Capture the cell that displays the provided text and extract its [x, y] central coordinate. 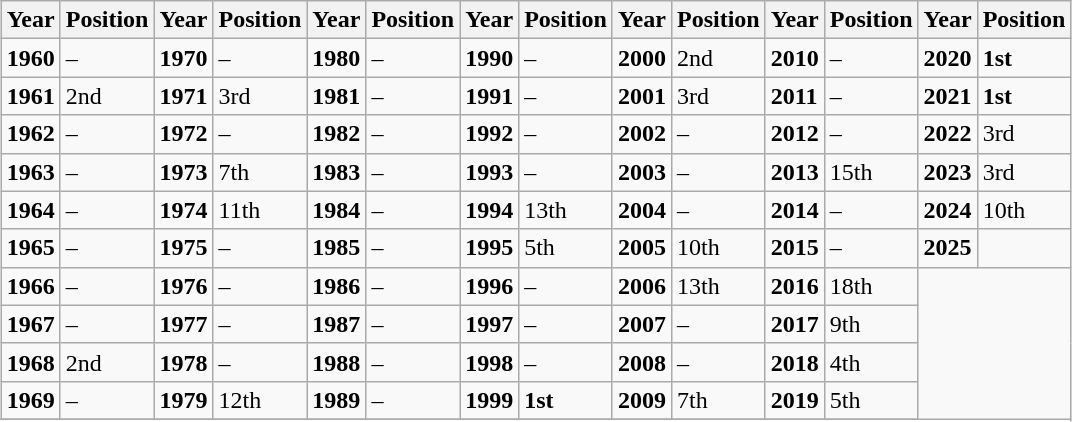
1985 [336, 248]
1975 [184, 248]
1967 [30, 324]
2019 [794, 400]
12th [260, 400]
18th [871, 286]
2005 [642, 248]
1980 [336, 58]
2015 [794, 248]
2022 [948, 134]
1968 [30, 362]
1984 [336, 210]
1966 [30, 286]
1998 [490, 362]
2002 [642, 134]
2004 [642, 210]
2021 [948, 96]
1973 [184, 172]
15th [871, 172]
1962 [30, 134]
2012 [794, 134]
1972 [184, 134]
2001 [642, 96]
2014 [794, 210]
2011 [794, 96]
4th [871, 362]
2008 [642, 362]
1988 [336, 362]
2010 [794, 58]
1965 [30, 248]
1982 [336, 134]
1994 [490, 210]
2013 [794, 172]
1989 [336, 400]
1992 [490, 134]
1983 [336, 172]
1995 [490, 248]
1977 [184, 324]
1961 [30, 96]
2024 [948, 210]
1964 [30, 210]
1996 [490, 286]
2000 [642, 58]
9th [871, 324]
1974 [184, 210]
2003 [642, 172]
1986 [336, 286]
2016 [794, 286]
1970 [184, 58]
2009 [642, 400]
1971 [184, 96]
2018 [794, 362]
1987 [336, 324]
1976 [184, 286]
1993 [490, 172]
2023 [948, 172]
1997 [490, 324]
1981 [336, 96]
2020 [948, 58]
2006 [642, 286]
1978 [184, 362]
1969 [30, 400]
1990 [490, 58]
1963 [30, 172]
2025 [948, 248]
1991 [490, 96]
2017 [794, 324]
1979 [184, 400]
1960 [30, 58]
2007 [642, 324]
11th [260, 210]
1999 [490, 400]
